Provide the (x, y) coordinate of the cell's center where the given text is located.  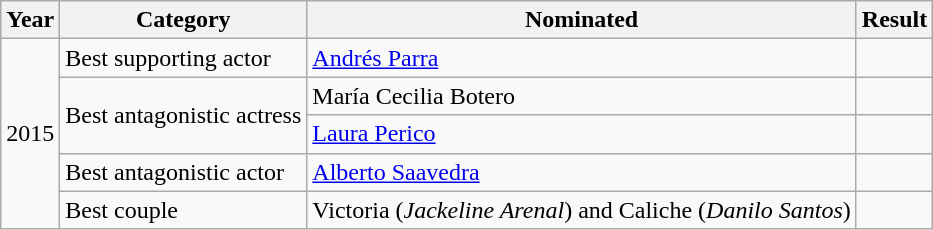
María Cecilia Botero (582, 96)
Victoria (Jackeline Arenal) and Caliche (Danilo Santos) (582, 210)
Category (184, 20)
Best antagonistic actress (184, 115)
Best antagonistic actor (184, 172)
Best couple (184, 210)
Alberto Saavedra (582, 172)
Andrés Parra (582, 58)
Result (894, 20)
Year (30, 20)
Laura Perico (582, 134)
Nominated (582, 20)
2015 (30, 134)
Best supporting actor (184, 58)
